Search for the cell housing the specified text and yield its (x, y) center coordinate. 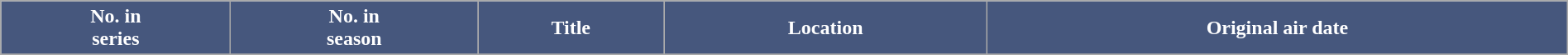
No. inseries (116, 28)
No. inseason (354, 28)
Title (571, 28)
Location (825, 28)
Original air date (1278, 28)
